Find where the given text appears and provide that cell's center as (x, y) coordinate. 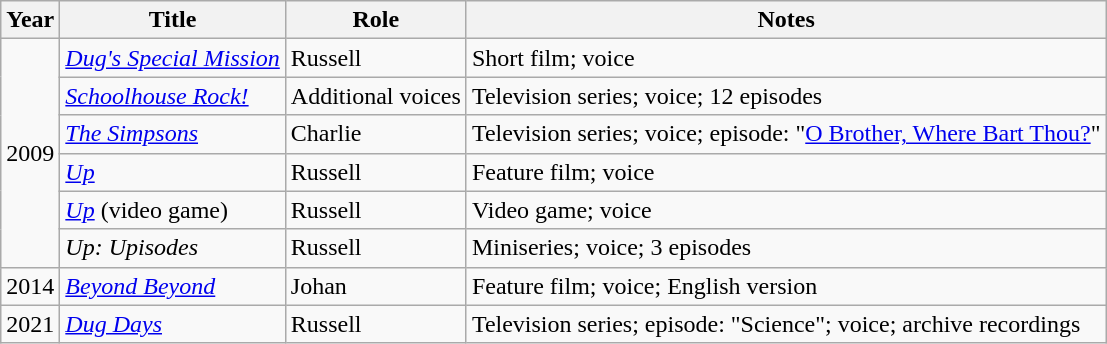
Johan (376, 286)
Television series; episode: "Science"; voice; archive recordings (786, 324)
Television series; voice; episode: "O Brother, Where Bart Thou?" (786, 134)
2021 (30, 324)
Role (376, 20)
2014 (30, 286)
Up: Upisodes (173, 248)
Up (video game) (173, 210)
Year (30, 20)
Video game; voice (786, 210)
Schoolhouse Rock! (173, 96)
Short film; voice (786, 58)
Dug Days (173, 324)
Feature film; voice (786, 172)
2009 (30, 153)
Television series; voice; 12 episodes (786, 96)
Beyond Beyond (173, 286)
Dug's Special Mission (173, 58)
Notes (786, 20)
Up (173, 172)
Additional voices (376, 96)
Title (173, 20)
The Simpsons (173, 134)
Feature film; voice; English version (786, 286)
Miniseries; voice; 3 episodes (786, 248)
Charlie (376, 134)
